Detect which cell encompasses the target text, then output its [x, y] center coordinate. 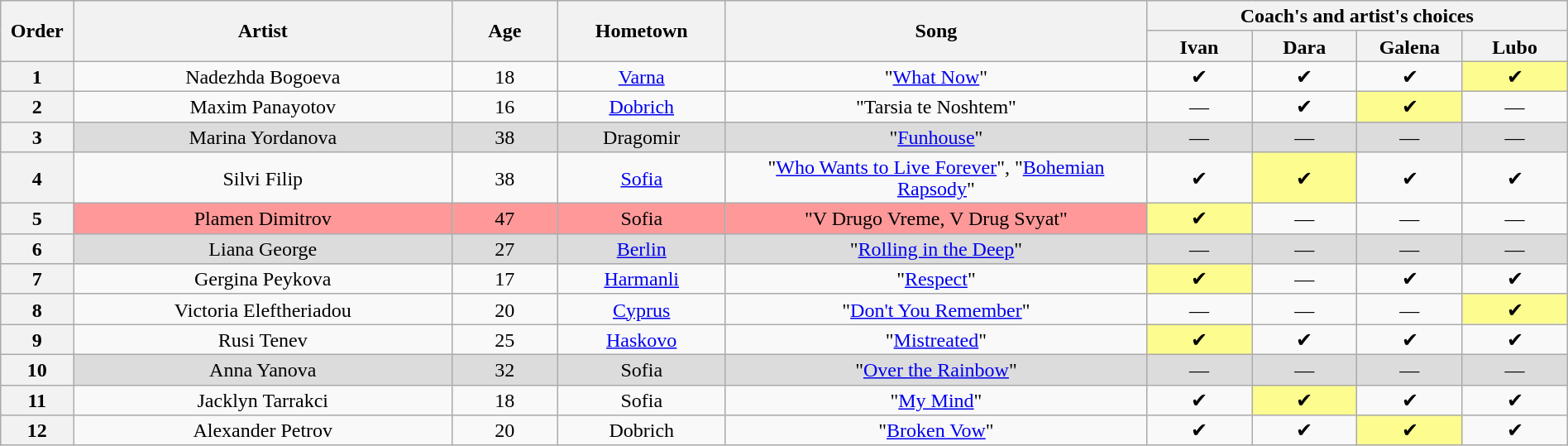
"V Drugo Vreme, V Drug Svyat" [936, 218]
32 [504, 369]
Song [936, 31]
Haskovo [642, 339]
"Mistreated" [936, 339]
"Don't You Remember" [936, 309]
Jacklyn Tarrakci [263, 400]
7 [37, 280]
12 [37, 430]
16 [504, 106]
Berlin [642, 248]
47 [504, 218]
1 [37, 76]
Alexander Petrov [263, 430]
3 [37, 137]
Anna Yanova [263, 369]
Plamen Dimitrov [263, 218]
Hometown [642, 31]
Harmanli [642, 280]
"My Mind" [936, 400]
Victoria Eleftheriadou [263, 309]
Order [37, 31]
Dara [1305, 46]
"Over the Rainbow" [936, 369]
"Respect" [936, 280]
Rusi Tenev [263, 339]
25 [504, 339]
Maxim Panayotov [263, 106]
Liana George [263, 248]
27 [504, 248]
Gergina Peykova [263, 280]
2 [37, 106]
Age [504, 31]
"Funhouse" [936, 137]
"Tarsia te Noshtem" [936, 106]
Varna [642, 76]
"What Now" [936, 76]
17 [504, 280]
11 [37, 400]
6 [37, 248]
Lubo [1515, 46]
Artist [263, 31]
Silvi Filip [263, 178]
5 [37, 218]
9 [37, 339]
8 [37, 309]
Dragomir [642, 137]
Galena [1409, 46]
4 [37, 178]
Marina Yordanova [263, 137]
"Who Wants to Live Forever", "Bohemian Rapsody" [936, 178]
Coach's and artist's choices [1356, 17]
"Rolling in the Deep" [936, 248]
Nadezhda Bogoeva [263, 76]
Cyprus [642, 309]
Ivan [1199, 46]
"Broken Vow" [936, 430]
10 [37, 369]
